Output the (x, y) coordinate of the center of the cell containing the given text.  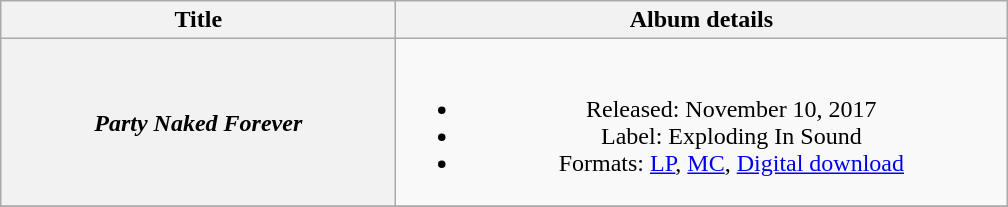
Title (198, 20)
Released: November 10, 2017Label: Exploding In SoundFormats: LP, MC, Digital download (702, 122)
Party Naked Forever (198, 122)
Album details (702, 20)
